For the text-containing cell, return its midpoint in (X, Y) coordinate format. 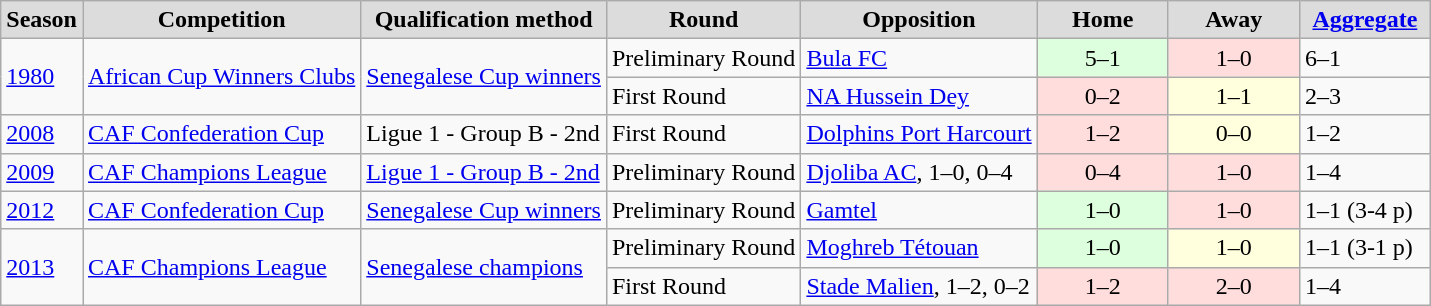
Bula FC (919, 58)
Away (1234, 20)
African Cup Winners Clubs (221, 77)
2013 (42, 267)
Competition (221, 20)
Qualification method (484, 20)
Djoliba AC, 1–0, 0–4 (919, 172)
Season (42, 20)
2012 (42, 210)
1–1 (3-1 p) (1364, 248)
2008 (42, 134)
Opposition (919, 20)
2–0 (1234, 286)
0–4 (1102, 172)
1980 (42, 77)
0–0 (1234, 134)
Gamtel (919, 210)
2–3 (1364, 96)
2009 (42, 172)
6–1 (1364, 58)
5–1 (1102, 58)
Aggregate (1364, 20)
0–2 (1102, 96)
Stade Malien, 1–2, 0–2 (919, 286)
1–1 (1234, 96)
1–1 (3-4 p) (1364, 210)
Home (1102, 20)
Round (703, 20)
Dolphins Port Harcourt (919, 134)
NA Hussein Dey (919, 96)
Moghreb Tétouan (919, 248)
Senegalese champions (484, 267)
